Detect which cell encompasses the target text, then output its [x, y] center coordinate. 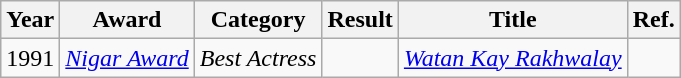
Title [512, 20]
Result [360, 20]
Watan Kay Rakhwalay [512, 58]
Award [127, 20]
Ref. [654, 20]
Best Actress [258, 58]
Year [30, 20]
1991 [30, 58]
Category [258, 20]
Nigar Award [127, 58]
